From the cell containing the given text, extract its center point as (x, y) coordinate. 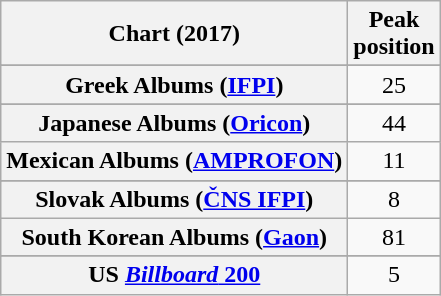
Peak position (394, 34)
25 (394, 85)
5 (394, 275)
Greek Albums (IFPI) (174, 85)
Japanese Albums (Oricon) (174, 123)
South Korean Albums (Gaon) (174, 237)
Chart (2017) (174, 34)
Slovak Albums (ČNS IFPI) (174, 199)
11 (394, 161)
Mexican Albums (AMPROFON) (174, 161)
US Billboard 200 (174, 275)
8 (394, 199)
44 (394, 123)
81 (394, 237)
